Search for the cell housing the specified text and yield its [X, Y] center coordinate. 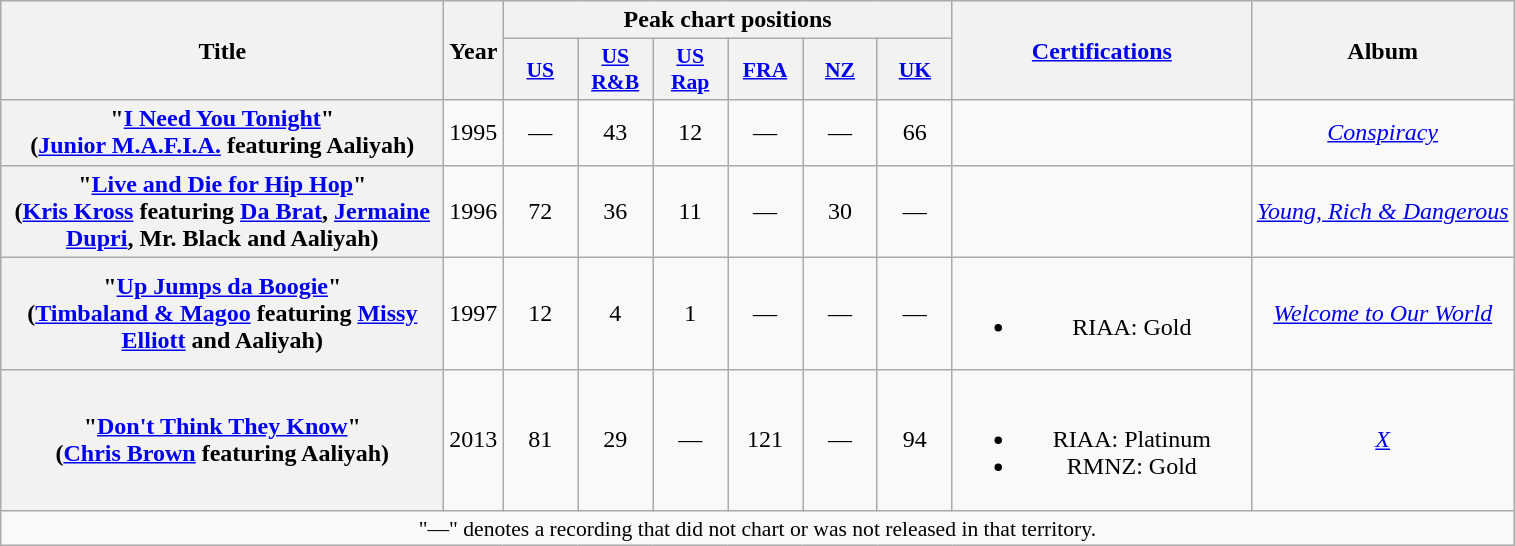
Year [474, 50]
X [1382, 440]
Young, Rich & Dangerous [1382, 211]
US [540, 70]
30 [840, 211]
72 [540, 211]
1995 [474, 132]
43 [616, 132]
121 [766, 440]
RIAA: Gold [1102, 314]
Album [1382, 50]
Certifications [1102, 50]
1 [690, 314]
Conspiracy [1382, 132]
NZ [840, 70]
36 [616, 211]
Welcome to Our World [1382, 314]
"I Need You Tonight"(Junior M.A.F.I.A. featuring Aaliyah) [222, 132]
USRap [690, 70]
29 [616, 440]
66 [914, 132]
RIAA: Platinum RMNZ: Gold [1102, 440]
11 [690, 211]
81 [540, 440]
"Don't Think They Know"(Chris Brown featuring Aaliyah) [222, 440]
FRA [766, 70]
UK [914, 70]
4 [616, 314]
94 [914, 440]
1996 [474, 211]
"—" denotes a recording that did not chart or was not released in that territory. [758, 528]
1997 [474, 314]
Peak chart positions [728, 20]
"Up Jumps da Boogie"(Timbaland & Magoo featuring Missy Elliott and Aaliyah) [222, 314]
Title [222, 50]
USR&B [616, 70]
2013 [474, 440]
"Live and Die for Hip Hop"(Kris Kross featuring Da Brat, Jermaine Dupri, Mr. Black and Aaliyah) [222, 211]
